Detect which cell encompasses the target text, then output its (x, y) center coordinate. 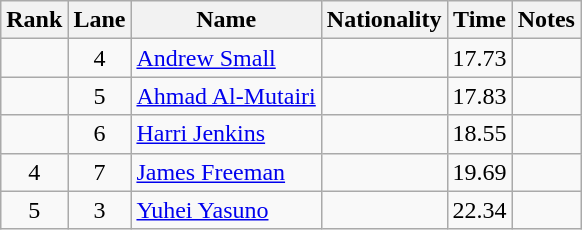
Time (480, 20)
19.69 (480, 172)
Nationality (384, 20)
Andrew Small (226, 58)
Notes (546, 20)
17.83 (480, 96)
Lane (100, 20)
18.55 (480, 134)
James Freeman (226, 172)
6 (100, 134)
3 (100, 210)
7 (100, 172)
Yuhei Yasuno (226, 210)
Name (226, 20)
Ahmad Al-Mutairi (226, 96)
Harri Jenkins (226, 134)
22.34 (480, 210)
17.73 (480, 58)
Rank (34, 20)
